Output the (X, Y) coordinate of the center of the cell containing the given text.  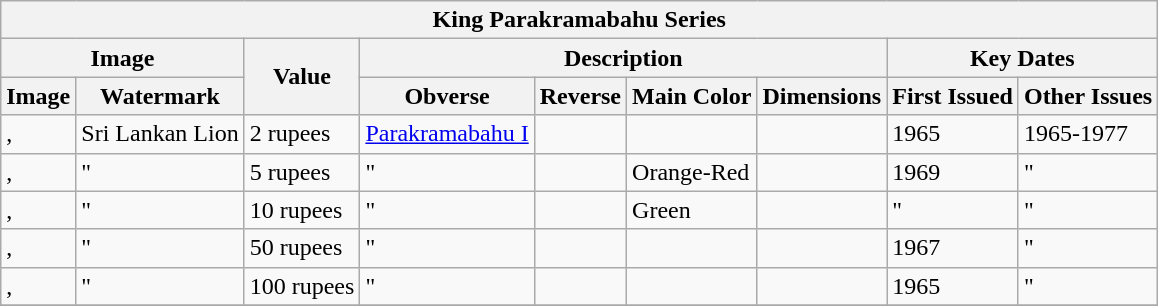
1967 (953, 248)
100 rupees (302, 286)
2 rupees (302, 134)
Key Dates (1022, 58)
Sri Lankan Lion (160, 134)
Orange-Red (692, 172)
Description (624, 58)
Reverse (580, 96)
Main Color (692, 96)
Green (692, 210)
Watermark (160, 96)
1969 (953, 172)
50 rupees (302, 248)
King Parakramabahu Series (580, 20)
Obverse (447, 96)
Value (302, 77)
5 rupees (302, 172)
10 rupees (302, 210)
Other Issues (1088, 96)
First Issued (953, 96)
Dimensions (822, 96)
1965-1977 (1088, 134)
Parakramabahu I (447, 134)
